Determine the (X, Y) coordinate at the center of the cell enclosing the given text.  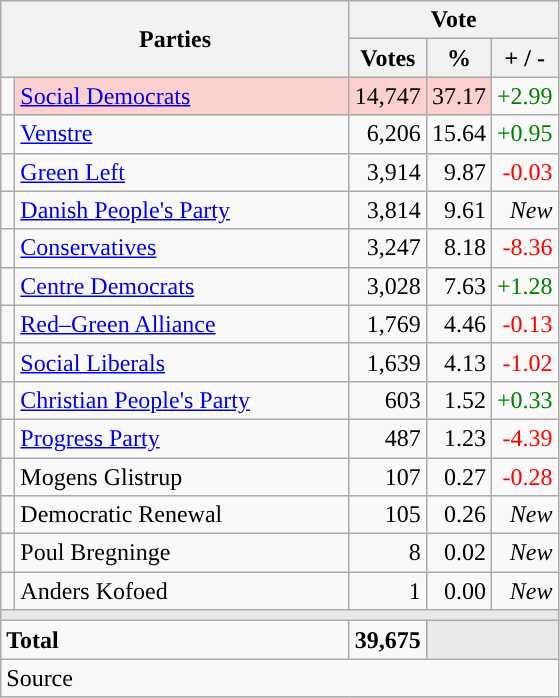
4.46 (458, 324)
6,206 (388, 134)
-4.39 (524, 438)
Social Democrats (182, 96)
37.17 (458, 96)
-0.13 (524, 324)
Mogens Glistrup (182, 477)
Votes (388, 58)
9.61 (458, 210)
Venstre (182, 134)
Centre Democrats (182, 286)
0.26 (458, 515)
Progress Party (182, 438)
Total (176, 640)
1.52 (458, 400)
Red–Green Alliance (182, 324)
1 (388, 591)
+0.95 (524, 134)
14,747 (388, 96)
15.64 (458, 134)
Christian People's Party (182, 400)
105 (388, 515)
Anders Kofoed (182, 591)
487 (388, 438)
7.63 (458, 286)
-8.36 (524, 248)
-1.02 (524, 362)
0.02 (458, 553)
Democratic Renewal (182, 515)
0.27 (458, 477)
+2.99 (524, 96)
1,769 (388, 324)
107 (388, 477)
3,247 (388, 248)
+0.33 (524, 400)
Green Left (182, 172)
0.00 (458, 591)
603 (388, 400)
3,814 (388, 210)
1,639 (388, 362)
8 (388, 553)
Poul Bregninge (182, 553)
39,675 (388, 640)
-0.28 (524, 477)
Parties (176, 39)
1.23 (458, 438)
Danish People's Party (182, 210)
+1.28 (524, 286)
4.13 (458, 362)
3,028 (388, 286)
9.87 (458, 172)
+ / - (524, 58)
Social Liberals (182, 362)
% (458, 58)
8.18 (458, 248)
Vote (454, 20)
Source (280, 678)
Conservatives (182, 248)
-0.03 (524, 172)
3,914 (388, 172)
